From the cell containing the given text, extract its center point as (x, y) coordinate. 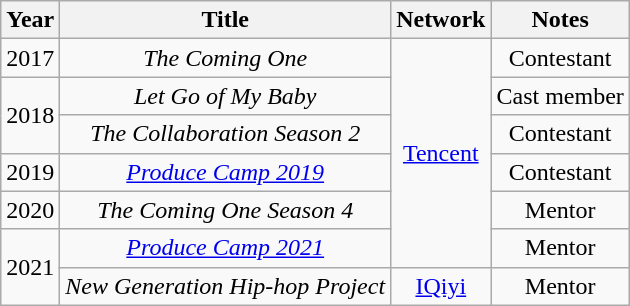
Produce Camp 2019 (226, 172)
Network (441, 20)
Cast member (560, 96)
IQiyi (441, 286)
Title (226, 20)
The Coming One (226, 58)
Let Go of My Baby (226, 96)
The Collaboration Season 2 (226, 134)
Produce Camp 2021 (226, 248)
2018 (30, 115)
2020 (30, 210)
The Coming One Season 4 (226, 210)
2017 (30, 58)
Year (30, 20)
2019 (30, 172)
New Generation Hip-hop Project (226, 286)
2021 (30, 267)
Notes (560, 20)
Tencent (441, 153)
